Search for the cell housing the specified text and yield its (X, Y) center coordinate. 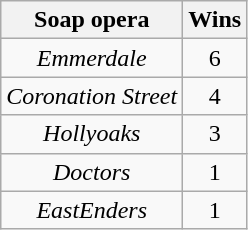
Emmerdale (92, 58)
Doctors (92, 172)
Soap opera (92, 20)
4 (215, 96)
Coronation Street (92, 96)
3 (215, 134)
Wins (215, 20)
Hollyoaks (92, 134)
6 (215, 58)
EastEnders (92, 210)
